Detect which cell encompasses the target text, then output its (X, Y) center coordinate. 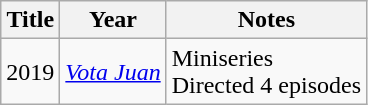
Title (30, 20)
MiniseriesDirected 4 episodes (266, 72)
Notes (266, 20)
Vota Juan (113, 72)
2019 (30, 72)
Year (113, 20)
